Return the [X, Y] coordinate for the center point of the cell that contains the specified text.  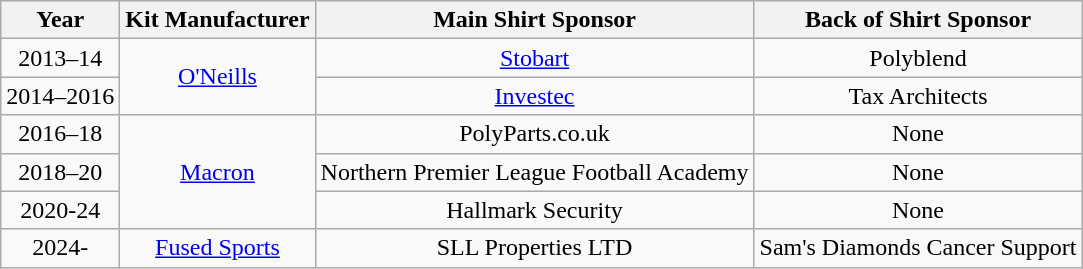
2018–20 [60, 172]
Sam's Diamonds Cancer Support [918, 248]
Back of Shirt Sponsor [918, 20]
SLL Properties LTD [534, 248]
Hallmark Security [534, 210]
O'Neills [218, 77]
Kit Manufacturer [218, 20]
Year [60, 20]
2014–2016 [60, 96]
Investec [534, 96]
Tax Architects [918, 96]
2024- [60, 248]
Main Shirt Sponsor [534, 20]
2016–18 [60, 134]
PolyParts.co.uk [534, 134]
Stobart [534, 58]
2020-24 [60, 210]
Northern Premier League Football Academy [534, 172]
2013–14 [60, 58]
Polyblend [918, 58]
Fused Sports [218, 248]
Macron [218, 172]
